Identify which cell holds the provided text, then report its [x, y] central coordinate. 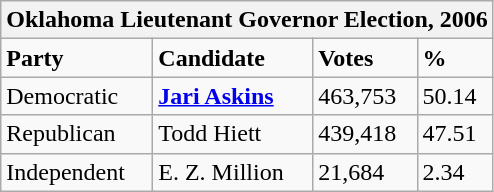
Oklahoma Lieutenant Governor Election, 2006 [248, 20]
Party [77, 58]
Independent [77, 172]
Todd Hiett [233, 134]
Candidate [233, 58]
E. Z. Million [233, 172]
50.14 [455, 96]
463,753 [365, 96]
Jari Askins [233, 96]
47.51 [455, 134]
Republican [77, 134]
21,684 [365, 172]
439,418 [365, 134]
2.34 [455, 172]
Votes [365, 58]
Democratic [77, 96]
% [455, 58]
